Return the (x, y) coordinate for the center point of the cell that contains the specified text.  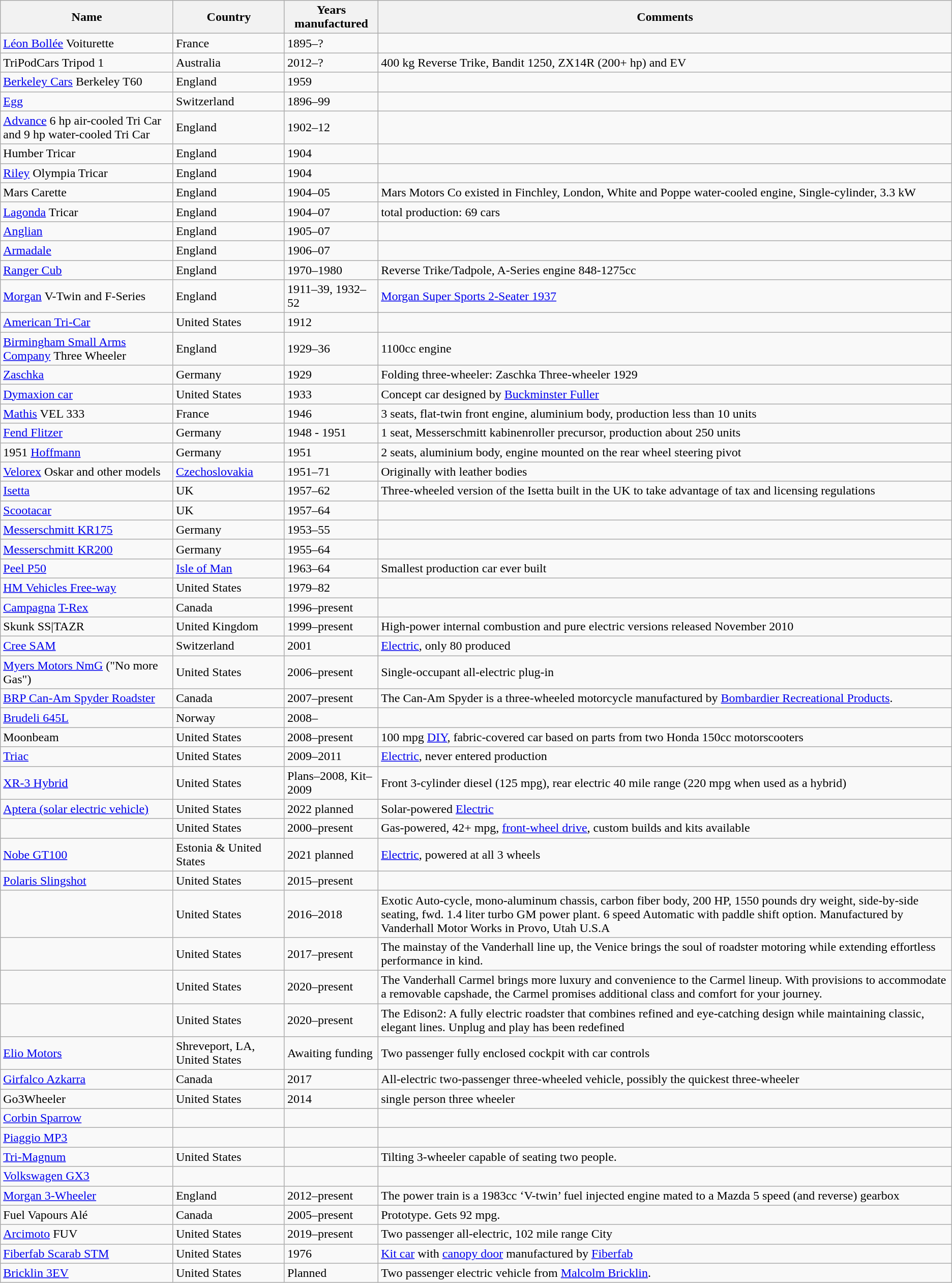
2001 (331, 646)
100 mpg DIY, fabric-covered car based on parts from two Honda 150cc motorscooters (665, 737)
Corbin Sparrow (87, 1118)
Reverse Trike/Tadpole, A-Series engine 848-1275cc (665, 270)
Humber Tricar (87, 154)
1957–64 (331, 510)
Front 3-cylinder diesel (125 mpg), rear electric 40 mile range (220 mpg when used as a hybrid) (665, 782)
Originally with leather bodies (665, 472)
Fiberfab Scarab STM (87, 1253)
Advance 6 hp air-cooled Tri Car and 9 hp water-cooled Tri Car (87, 127)
Fuel Vapours Alé (87, 1215)
Egg (87, 101)
Electric, never entered production (665, 756)
1996–present (331, 607)
Planned (331, 1273)
Solar-powered Electric (665, 809)
2017 (331, 1080)
1904–05 (331, 192)
Anglian (87, 231)
Tri-Magnum (87, 1157)
2009–2011 (331, 756)
1963–64 (331, 568)
United Kingdom (229, 627)
Nobe GT100 (87, 855)
1912 (331, 323)
Tilting 3-wheeler capable of seating two people. (665, 1157)
1948 - 1951 (331, 433)
TriPodCars Tripod 1 (87, 63)
Bricklin 3EV (87, 1273)
1904–07 (331, 212)
Cree SAM (87, 646)
1906–07 (331, 250)
Girfalco Azkarra (87, 1080)
1999–present (331, 627)
2008– (331, 718)
400 kg Reverse Trike, Bandit 1250, ZX14R (200+ hp) and EV (665, 63)
Brudeli 645L (87, 718)
1959 (331, 82)
Peel P50 (87, 568)
Morgan 3-Wheeler (87, 1195)
2015–present (331, 881)
Elio Motors (87, 1053)
1957–62 (331, 491)
2007–present (331, 698)
Dymaxion car (87, 394)
Concept car designed by Buckminster Fuller (665, 394)
Armadale (87, 250)
1933 (331, 394)
Zaschka (87, 375)
Country (229, 17)
1896–99 (331, 101)
1911–39, 1932–52 (331, 296)
Isetta (87, 491)
1905–07 (331, 231)
Plans–2008, Kit–2009 (331, 782)
1979–82 (331, 588)
Piaggio MP3 (87, 1138)
Velorex Oskar and other models (87, 472)
Polaris Slingshot (87, 881)
Triac (87, 756)
Berkeley Cars Berkeley T60 (87, 82)
1 seat, Messerschmitt kabinenroller precursor, production about 250 units (665, 433)
1929–36 (331, 349)
High-power internal combustion and pure electric versions released November 2010 (665, 627)
1100cc engine (665, 349)
Isle of Man (229, 568)
Awaiting funding (331, 1053)
The power train is a 1983cc ‘V-twin’ fuel injected engine mated to a Mazda 5 speed (and reverse) gearbox (665, 1195)
Riley Olympia Tricar (87, 173)
Two passenger fully enclosed cockpit with car controls (665, 1053)
Estonia & United States (229, 855)
1946 (331, 414)
Folding three-wheeler: Zaschka Three-wheeler 1929 (665, 375)
Volkswagen GX3 (87, 1176)
1951–71 (331, 472)
Three-wheeled version of the Isetta built in the UK to take advantage of tax and licensing regulations (665, 491)
Prototype. Gets 92 mpg. (665, 1215)
Years manufactured (331, 17)
Moonbeam (87, 737)
Mars Motors Co existed in Finchley, London, White and Poppe water-cooled engine, Single-cylinder, 3.3 kW (665, 192)
Comments (665, 17)
Léon Bollée Voiturette (87, 43)
Messerschmitt KR175 (87, 530)
Australia (229, 63)
1976 (331, 1253)
3 seats, flat-twin front engine, aluminium body, production less than 10 units (665, 414)
1955–64 (331, 549)
1953–55 (331, 530)
2014 (331, 1099)
Mathis VEL 333 (87, 414)
Czechoslovakia (229, 472)
2016–2018 (331, 914)
American Tri-Car (87, 323)
2012–present (331, 1195)
1951 (331, 452)
Lagonda Tricar (87, 212)
Two passenger all-electric, 102 mile range City (665, 1234)
Electric, powered at all 3 wheels (665, 855)
HM Vehicles Free-way (87, 588)
2019–present (331, 1234)
total production: 69 cars (665, 212)
Skunk SS|TAZR (87, 627)
1895–? (331, 43)
Campagna T-Rex (87, 607)
2000–present (331, 828)
2022 planned (331, 809)
2008–present (331, 737)
2017–present (331, 953)
1929 (331, 375)
The mainstay of the Vanderhall line up, the Venice brings the soul of roadster motoring while extending effortless performance in kind. (665, 953)
Go3Wheeler (87, 1099)
All-electric two-passenger three-wheeled vehicle, possibly the quickest three-wheeler (665, 1080)
Smallest production car ever built (665, 568)
1970–1980 (331, 270)
Fend Flitzer (87, 433)
Electric, only 80 produced (665, 646)
Kit car with canopy door manufactured by Fiberfab (665, 1253)
Norway (229, 718)
Arcimoto FUV (87, 1234)
Aptera (solar electric vehicle) (87, 809)
2012–? (331, 63)
Birmingham Small Arms Company Three Wheeler (87, 349)
Messerschmitt KR200 (87, 549)
2021 planned (331, 855)
single person three wheeler (665, 1099)
1951 Hoffmann (87, 452)
Two passenger electric vehicle from Malcolm Bricklin. (665, 1273)
2005–present (331, 1215)
Mars Carette (87, 192)
Shreveport, LA, United States (229, 1053)
Myers Motors NmG ("No more Gas") (87, 673)
Name (87, 17)
The Can-Am Spyder is a three-wheeled motorcycle manufactured by Bombardier Recreational Products. (665, 698)
Morgan V-Twin and F-Series (87, 296)
BRP Can-Am Spyder Roadster (87, 698)
Scootacar (87, 510)
2006–present (331, 673)
1902–12 (331, 127)
Ranger Cub (87, 270)
Single-occupant all-electric plug-in (665, 673)
2 seats, aluminium body, engine mounted on the rear wheel steering pivot (665, 452)
Morgan Super Sports 2-Seater 1937 (665, 296)
Gas-powered, 42+ mpg, front-wheel drive, custom builds and kits available (665, 828)
XR-3 Hybrid (87, 782)
